Find where the given text appears and provide that cell's center as (X, Y) coordinate. 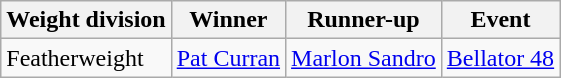
Winner (228, 20)
Runner-up (364, 20)
Bellator 48 (500, 58)
Featherweight (86, 58)
Marlon Sandro (364, 58)
Event (500, 20)
Weight division (86, 20)
Pat Curran (228, 58)
